Find where the given text appears and provide that cell's center as [X, Y] coordinate. 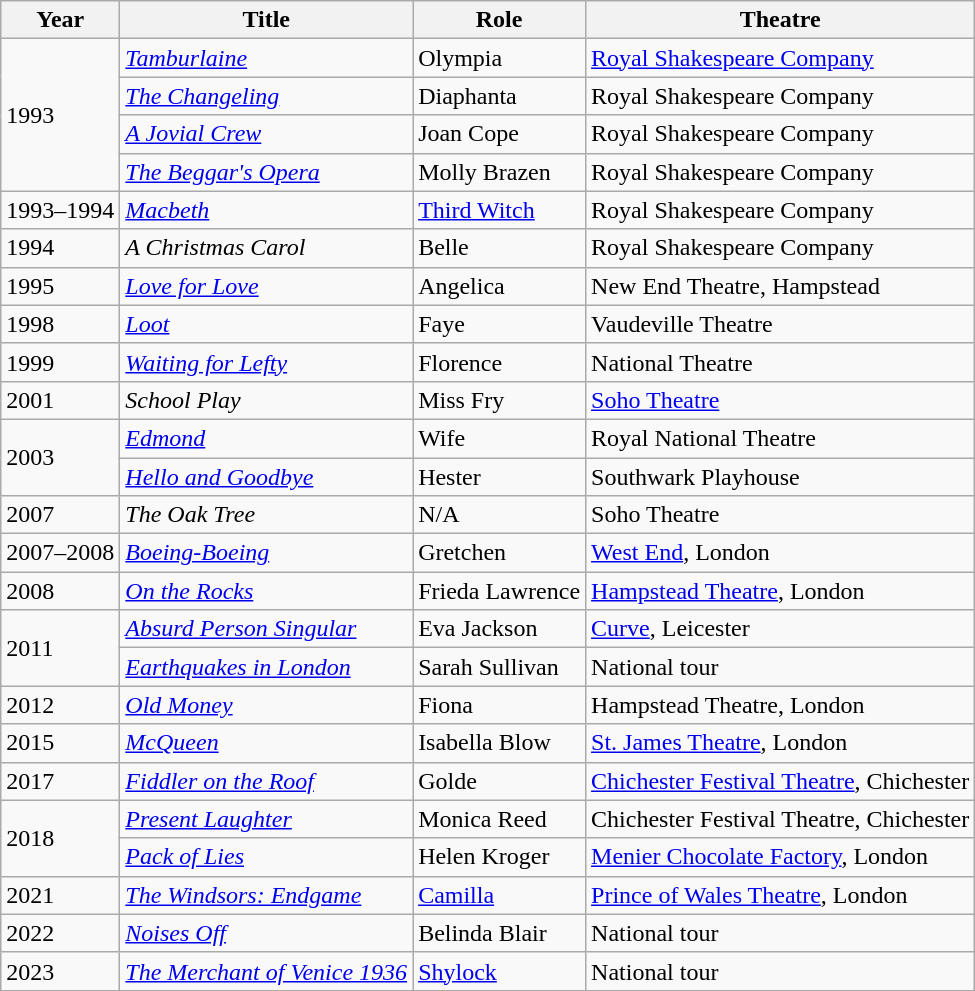
Edmond [266, 438]
Waiting for Lefty [266, 362]
National Theatre [780, 362]
2011 [60, 648]
2022 [60, 933]
Prince of Wales Theatre, London [780, 895]
A Jovial Crew [266, 134]
Angelica [500, 286]
Tamburlaine [266, 58]
Camilla [500, 895]
2017 [60, 781]
Loot [266, 324]
Old Money [266, 705]
Florence [500, 362]
Gretchen [500, 553]
2021 [60, 895]
Title [266, 20]
Shylock [500, 971]
A Christmas Carol [266, 248]
Pack of Lies [266, 857]
Menier Chocolate Factory, London [780, 857]
Fiddler on the Roof [266, 781]
2003 [60, 457]
Third Witch [500, 210]
Olympia [500, 58]
1995 [60, 286]
Earthquakes in London [266, 667]
Present Laughter [266, 819]
Diaphanta [500, 96]
Theatre [780, 20]
1993–1994 [60, 210]
Eva Jackson [500, 629]
Royal National Theatre [780, 438]
Monica Reed [500, 819]
1993 [60, 115]
School Play [266, 400]
Belle [500, 248]
1999 [60, 362]
Helen Kroger [500, 857]
2007 [60, 515]
Golde [500, 781]
Hello and Goodbye [266, 477]
2018 [60, 838]
The Changeling [266, 96]
The Windsors: Endgame [266, 895]
Noises Off [266, 933]
2007–2008 [60, 553]
Sarah Sullivan [500, 667]
Belinda Blair [500, 933]
Molly Brazen [500, 172]
Hester [500, 477]
Macbeth [266, 210]
Faye [500, 324]
On the Rocks [266, 591]
1994 [60, 248]
Absurd Person Singular [266, 629]
Miss Fry [500, 400]
2015 [60, 743]
The Merchant of Venice 1936 [266, 971]
The Beggar's Opera [266, 172]
2008 [60, 591]
West End, London [780, 553]
2012 [60, 705]
St. James Theatre, London [780, 743]
N/A [500, 515]
Wife [500, 438]
Boeing-Boeing [266, 553]
Frieda Lawrence [500, 591]
2001 [60, 400]
New End Theatre, Hampstead [780, 286]
McQueen [266, 743]
Southwark Playhouse [780, 477]
2023 [60, 971]
Curve, Leicester [780, 629]
Role [500, 20]
Vaudeville Theatre [780, 324]
Joan Cope [500, 134]
1998 [60, 324]
Love for Love [266, 286]
Fiona [500, 705]
Year [60, 20]
The Oak Tree [266, 515]
Isabella Blow [500, 743]
